Locate the cell with the specified text and output its (x, y) center coordinate. 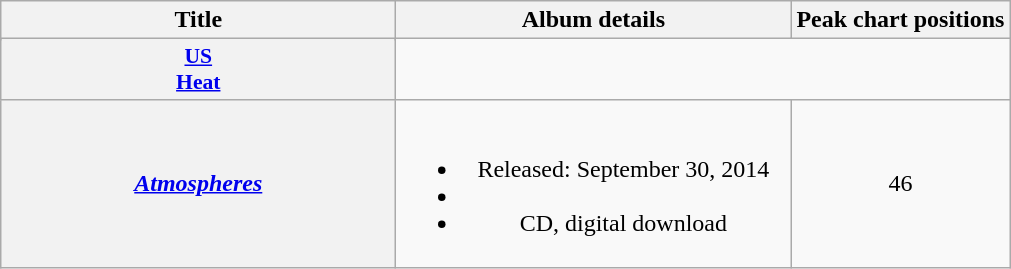
Album details (594, 20)
Title (198, 20)
USHeat (198, 70)
Atmospheres (198, 184)
Peak chart positions (900, 20)
46 (900, 184)
Released: September 30, 2014CD, digital download (594, 184)
